Capture the cell that displays the provided text and extract its [x, y] central coordinate. 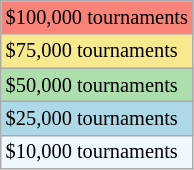
$75,000 tournaments [97, 51]
$25,000 tournaments [97, 118]
$100,000 tournaments [97, 17]
$50,000 tournaments [97, 85]
$10,000 tournaments [97, 152]
